Search for the cell housing the specified text and yield its [X, Y] center coordinate. 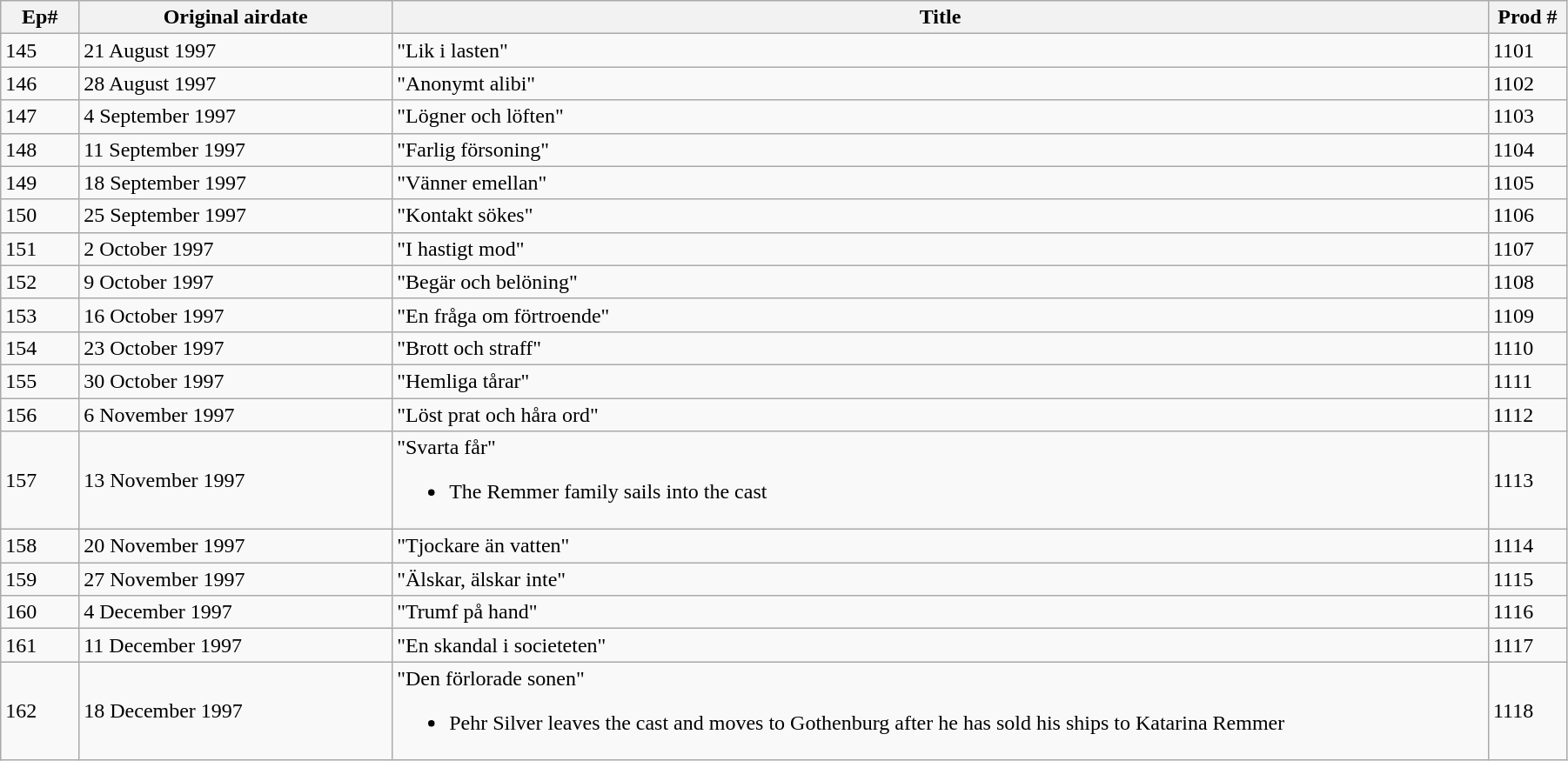
149 [40, 183]
152 [40, 282]
Ep# [40, 17]
2 October 1997 [236, 249]
162 [40, 711]
146 [40, 83]
158 [40, 546]
11 December 1997 [236, 645]
150 [40, 216]
"En skandal i societeten" [941, 645]
1109 [1527, 315]
1108 [1527, 282]
"En fråga om förtroende" [941, 315]
28 August 1997 [236, 83]
1113 [1527, 480]
1102 [1527, 83]
1112 [1527, 415]
6 November 1997 [236, 415]
16 October 1997 [236, 315]
"Den förlorade sonen"Pehr Silver leaves the cast and moves to Gothenburg after he has sold his ships to Katarina Remmer [941, 711]
18 September 1997 [236, 183]
"Brott och straff" [941, 348]
1111 [1527, 381]
27 November 1997 [236, 579]
18 December 1997 [236, 711]
157 [40, 480]
1103 [1527, 117]
25 September 1997 [236, 216]
4 September 1997 [236, 117]
Title [941, 17]
30 October 1997 [236, 381]
147 [40, 117]
151 [40, 249]
155 [40, 381]
4 December 1997 [236, 612]
1110 [1527, 348]
13 November 1997 [236, 480]
148 [40, 150]
11 September 1997 [236, 150]
1106 [1527, 216]
1101 [1527, 50]
"Löst prat och håra ord" [941, 415]
1105 [1527, 183]
154 [40, 348]
21 August 1997 [236, 50]
1117 [1527, 645]
"Trumf på hand" [941, 612]
"Älskar, älskar inte" [941, 579]
23 October 1997 [236, 348]
9 October 1997 [236, 282]
"Farlig försoning" [941, 150]
1104 [1527, 150]
20 November 1997 [236, 546]
Original airdate [236, 17]
153 [40, 315]
"Begär och belöning" [941, 282]
1116 [1527, 612]
"Lögner och löften" [941, 117]
"Lik i lasten" [941, 50]
"Anonymt alibi" [941, 83]
"Svarta får"The Remmer family sails into the cast [941, 480]
"Vänner emellan" [941, 183]
160 [40, 612]
Prod # [1527, 17]
161 [40, 645]
145 [40, 50]
156 [40, 415]
1114 [1527, 546]
159 [40, 579]
1115 [1527, 579]
"Kontakt sökes" [941, 216]
1107 [1527, 249]
"Hemliga tårar" [941, 381]
"I hastigt mod" [941, 249]
"Tjockare än vatten" [941, 546]
1118 [1527, 711]
